Scan for the cell matching the given text and deliver its [x, y] coordinate at center. 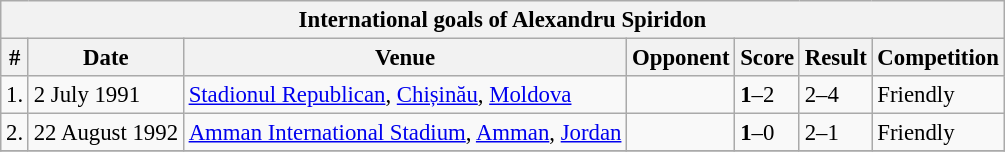
Score [768, 58]
Venue [404, 58]
2 July 1991 [106, 95]
1–2 [768, 95]
Opponent [681, 58]
2–1 [836, 133]
Amman International Stadium, Amman, Jordan [404, 133]
Result [836, 58]
Date [106, 58]
1. [15, 95]
International goals of Alexandru Spiridon [502, 20]
22 August 1992 [106, 133]
2. [15, 133]
Competition [938, 58]
2–4 [836, 95]
Stadionul Republican, Chișinău, Moldova [404, 95]
# [15, 58]
1–0 [768, 133]
